Search for the cell housing the specified text and yield its (X, Y) center coordinate. 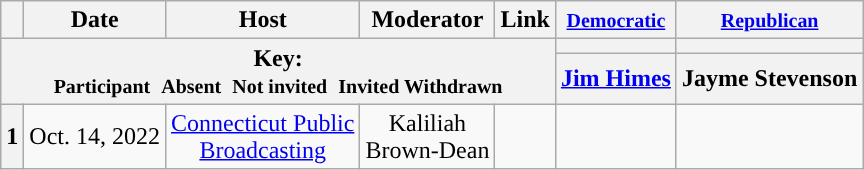
Link (525, 20)
Moderator (428, 20)
Date (95, 20)
Connecticut PublicBroadcasting (263, 136)
Republican (769, 20)
Key: Participant Absent Not invited Invited Withdrawn (278, 72)
Host (263, 20)
Jim Himes (616, 78)
Oct. 14, 2022 (95, 136)
KaliliahBrown-Dean (428, 136)
Jayme Stevenson (769, 78)
1 (12, 136)
Democratic (616, 20)
